Identify which cell holds the provided text, then report its [X, Y] central coordinate. 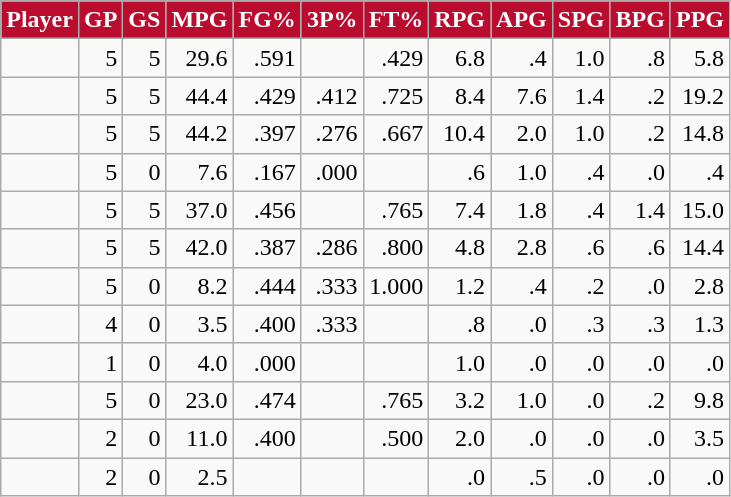
PPG [700, 20]
14.4 [700, 248]
44.2 [200, 134]
.276 [332, 134]
.725 [396, 96]
7.4 [460, 210]
SPG [581, 20]
1 [100, 362]
.167 [267, 172]
8.2 [200, 286]
.500 [396, 438]
APG [522, 20]
GP [100, 20]
.397 [267, 134]
8.4 [460, 96]
FT% [396, 20]
3P% [332, 20]
10.4 [460, 134]
1.3 [700, 324]
15.0 [700, 210]
42.0 [200, 248]
.286 [332, 248]
.667 [396, 134]
.444 [267, 286]
Player [40, 20]
29.6 [200, 58]
19.2 [700, 96]
9.8 [700, 400]
MPG [200, 20]
4 [100, 324]
1.2 [460, 286]
11.0 [200, 438]
1.000 [396, 286]
.387 [267, 248]
6.8 [460, 58]
.474 [267, 400]
.5 [522, 477]
.412 [332, 96]
BPG [640, 20]
GS [144, 20]
14.8 [700, 134]
4.0 [200, 362]
23.0 [200, 400]
3.2 [460, 400]
.800 [396, 248]
.456 [267, 210]
FG% [267, 20]
1.8 [522, 210]
44.4 [200, 96]
4.8 [460, 248]
2.5 [200, 477]
5.8 [700, 58]
37.0 [200, 210]
RPG [460, 20]
.591 [267, 58]
